Determine the [X, Y] coordinate at the center of the cell enclosing the given text.  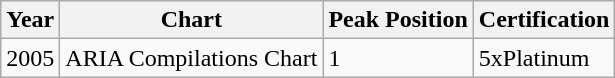
Chart [192, 20]
1 [398, 58]
ARIA Compilations Chart [192, 58]
Certification [544, 20]
Year [30, 20]
5xPlatinum [544, 58]
2005 [30, 58]
Peak Position [398, 20]
